Detect which cell encompasses the target text, then output its (X, Y) center coordinate. 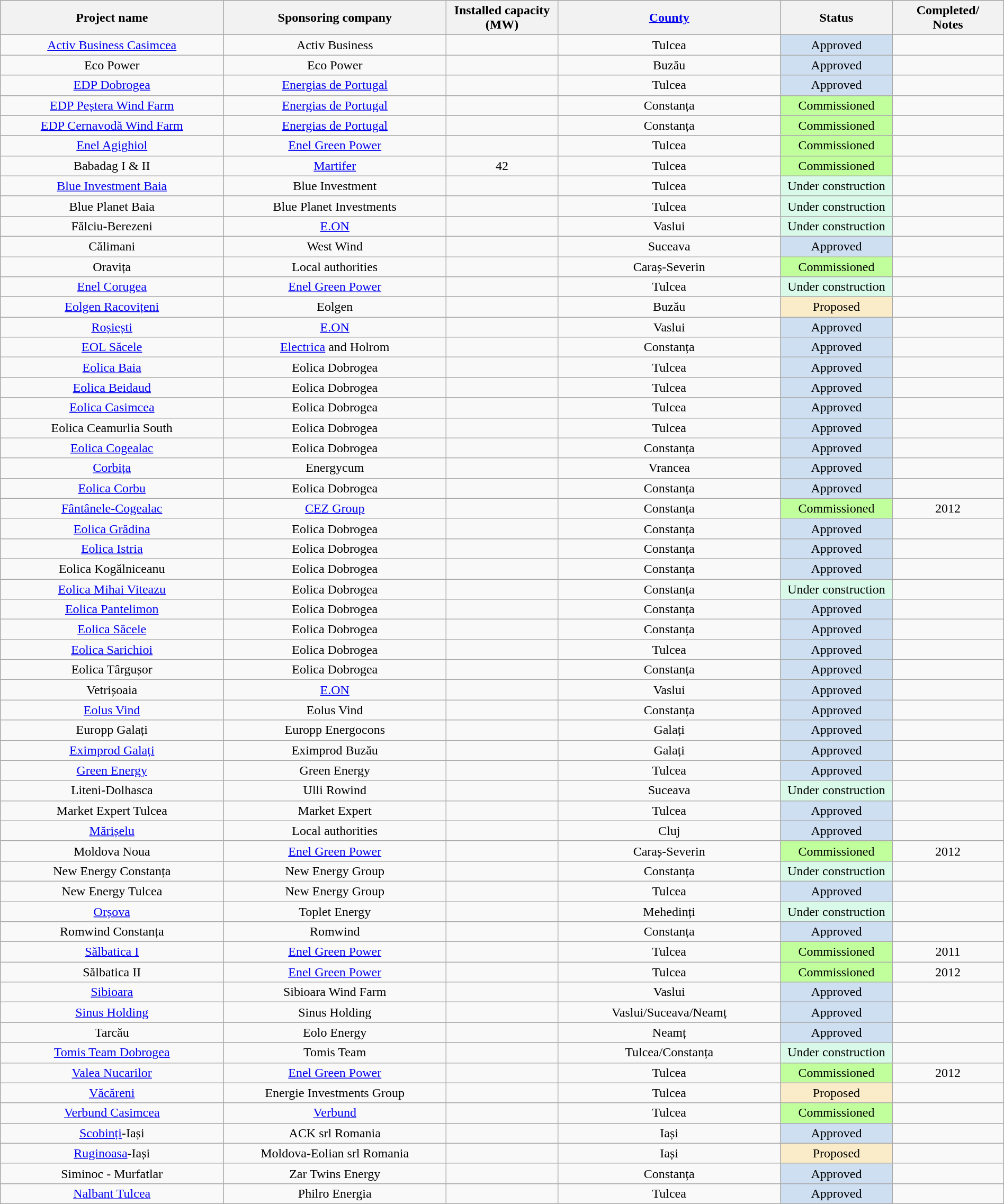
EOL Săcele (112, 347)
Blue Planet Baia (112, 206)
Completed/Notes (948, 18)
Eolo Energy (335, 1032)
Sponsoring company (335, 18)
Neamț (669, 1032)
Tulcea/Constanța (669, 1053)
Status (836, 18)
CEZ Group (335, 508)
New Energy Constanța (112, 871)
Romwind (335, 932)
Eolgen Racovițeni (112, 307)
Philro Energia (335, 1193)
Eolica Pantelimon (112, 609)
Vrancea (669, 468)
Fălciu-Berezeni (112, 226)
ACK srl Romania (335, 1133)
Eolgen (335, 307)
Sibioara (112, 992)
Eolica Corbu (112, 488)
Blue Investment Baia (112, 186)
EDP Cernavodă Wind Farm (112, 125)
Cluj (669, 831)
Tomis Team (335, 1053)
Eolica Kogălniceanu (112, 569)
Tomis Team Dobrogea (112, 1053)
Mărișelu (112, 831)
Fântânele-Cogealac (112, 508)
Europp Energocons (335, 730)
Energie Investments Group (335, 1093)
Nalbant Tulcea (112, 1193)
Mehedinți (669, 911)
Project name (112, 18)
Blue Planet Investments (335, 206)
Eolica Ceamurlia South (112, 428)
Sălbatica I (112, 952)
Energycum (335, 468)
Eolica Cogealac (112, 448)
County (669, 18)
Scobinți-Iași (112, 1133)
Eolica Casimcea (112, 408)
EDP Peștera Wind Farm (112, 105)
Liteni-Dolhasca (112, 790)
42 (502, 166)
Eolica Târgușor (112, 670)
Valea Nucarilor (112, 1073)
Moldova-Eolian srl Romania (335, 1153)
Eolica Grădina (112, 528)
Electrica and Holrom (335, 347)
Verbund (335, 1113)
EDP Dobrogea (112, 85)
Enel Corugea (112, 287)
Eolica Istria (112, 549)
Martifer (335, 166)
Market Expert Tulcea (112, 811)
Siminoc - Murfatlar (112, 1173)
Vetrișoaia (112, 690)
Activ Business Casimcea (112, 45)
Market Expert (335, 811)
Europp Galați (112, 730)
Eolica Sarichioi (112, 650)
Călimani (112, 246)
Activ Business (335, 45)
Sibioara Wind Farm (335, 992)
West Wind (335, 246)
Eolica Mihai Viteazu (112, 589)
Sălbatica II (112, 972)
Zar Twins Energy (335, 1173)
Eximprod Galați (112, 750)
Văcăreni (112, 1093)
Moldova Noua (112, 851)
Eximprod Buzău (335, 750)
Blue Investment (335, 186)
Babadag I & II (112, 166)
Oravița (112, 266)
Toplet Energy (335, 911)
Roșiești (112, 327)
Tarcău (112, 1032)
2011 (948, 952)
Ruginoasa-Iași (112, 1153)
Corbița (112, 468)
Ulli Rowind (335, 790)
Romwind Constanța (112, 932)
Eolica Baia (112, 367)
Verbund Casimcea (112, 1113)
Enel Agighiol (112, 146)
Eolica Beidaud (112, 388)
Eolica Săcele (112, 630)
Vaslui/Suceava/Neamț (669, 1012)
Installed capacity (MW) (502, 18)
Orșova (112, 911)
New Energy Tulcea (112, 891)
